Find where the given text appears and provide that cell's center as [x, y] coordinate. 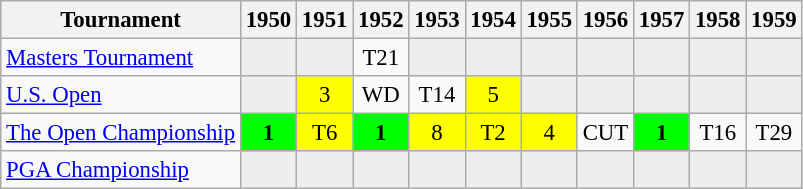
1954 [493, 20]
1956 [605, 20]
4 [549, 133]
T16 [718, 133]
CUT [605, 133]
8 [437, 133]
1959 [774, 20]
Masters Tournament [121, 58]
1958 [718, 20]
T6 [325, 133]
T21 [381, 58]
WD [381, 95]
3 [325, 95]
5 [493, 95]
1952 [381, 20]
1955 [549, 20]
U.S. Open [121, 95]
1953 [437, 20]
1950 [268, 20]
1957 [661, 20]
Tournament [121, 20]
The Open Championship [121, 133]
1951 [325, 20]
T29 [774, 133]
PGA Championship [121, 170]
T2 [493, 133]
T14 [437, 95]
